Capture the cell that displays the provided text and extract its (x, y) central coordinate. 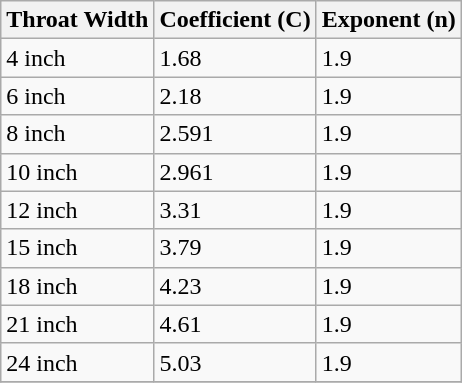
10 inch (78, 172)
12 inch (78, 210)
4 inch (78, 58)
15 inch (78, 248)
Throat Width (78, 20)
4.61 (235, 324)
Exponent (n) (388, 20)
8 inch (78, 134)
24 inch (78, 362)
2.591 (235, 134)
3.79 (235, 248)
2.961 (235, 172)
18 inch (78, 286)
5.03 (235, 362)
2.18 (235, 96)
3.31 (235, 210)
21 inch (78, 324)
4.23 (235, 286)
Coefficient (C) (235, 20)
6 inch (78, 96)
1.68 (235, 58)
